Output the [X, Y] coordinate of the center of the cell containing the given text.  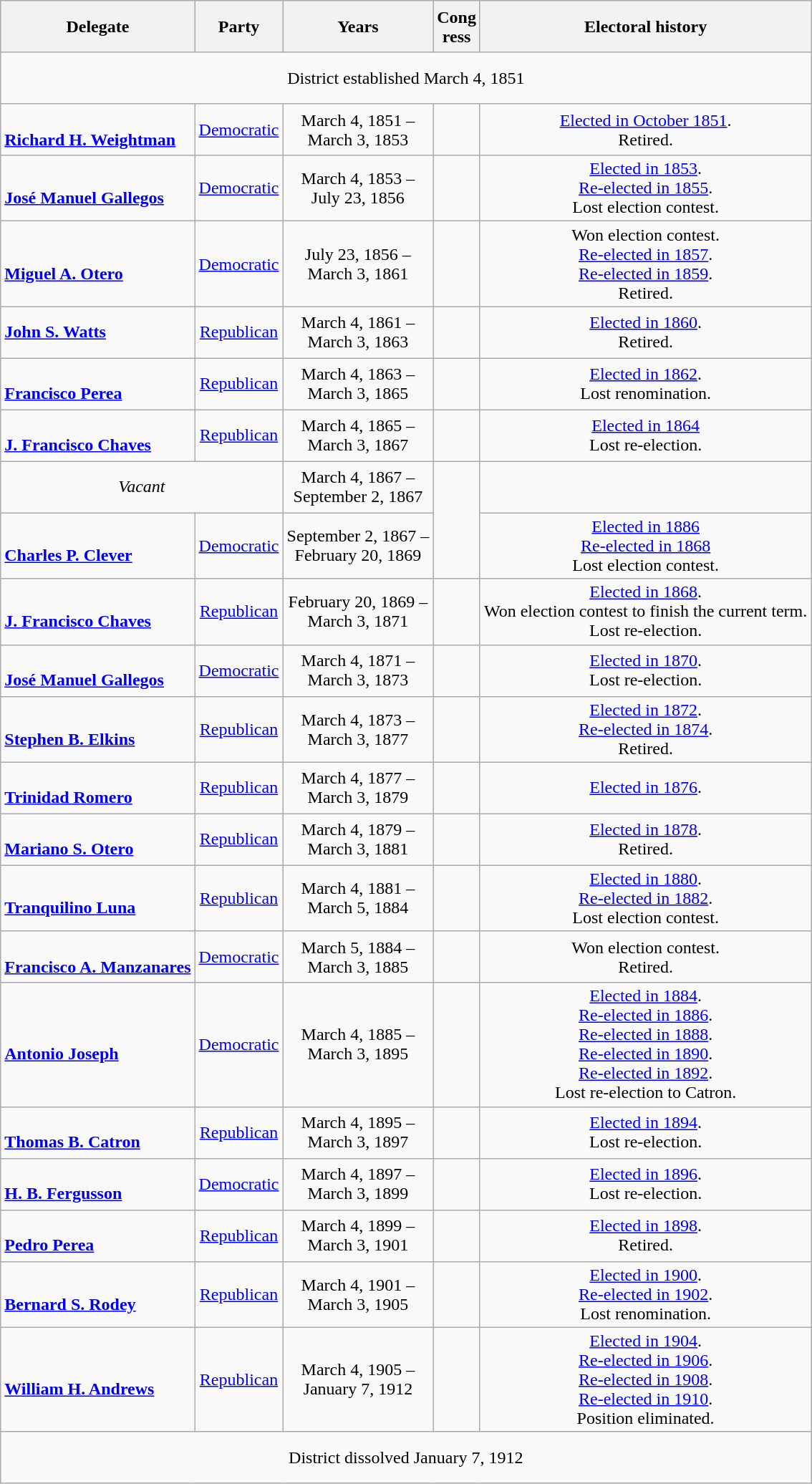
March 4, 1901 –March 3, 1905 [358, 1294]
March 4, 1877 –March 3, 1879 [358, 788]
March 4, 1861 –March 3, 1863 [358, 332]
March 4, 1879 –March 3, 1881 [358, 839]
Elected in 1864Lost re-election. [645, 435]
March 4, 1885 –March 3, 1895 [358, 1044]
Elected in 1900.Re-elected in 1902.Lost renomination. [645, 1294]
March 4, 1865 –March 3, 1867 [358, 435]
March 4, 1851 –March 3, 1853 [358, 130]
March 4, 1905 –January 7, 1912 [358, 1379]
Elected in 1876. [645, 788]
March 4, 1867 –September 2, 1867 [358, 487]
Elected in 1870.Lost re-election. [645, 670]
Francisco Perea [97, 384]
Stephen B. Elkins [97, 729]
H. B. Fergusson [97, 1184]
William H. Andrews [97, 1379]
Elected in 1853.Re-elected in 1855.Lost election contest. [645, 188]
September 2, 1867 –February 20, 1869 [358, 546]
March 4, 1897 –March 3, 1899 [358, 1184]
John S. Watts [97, 332]
February 20, 1869 –March 3, 1871 [358, 612]
March 4, 1853 –July 23, 1856 [358, 188]
District dissolved January 7, 1912 [406, 1457]
March 4, 1881 –March 5, 1884 [358, 898]
Thomas B. Catron [97, 1132]
Party [239, 26]
Elected in 1884.Re-elected in 1886.Re-elected in 1888.Re-elected in 1890.Re-elected in 1892.Lost re-election to Catron. [645, 1044]
Francisco A. Manzanares [97, 957]
March 4, 1873 –March 3, 1877 [358, 729]
Elected in 1862.Lost renomination. [645, 384]
Elected in 1898.Retired. [645, 1235]
District established March 4, 1851 [406, 78]
Years [358, 26]
Delegate [97, 26]
March 4, 1863 –March 3, 1865 [358, 384]
Pedro Perea [97, 1235]
March 4, 1899 –March 3, 1901 [358, 1235]
Bernard S. Rodey [97, 1294]
July 23, 1856 –March 3, 1861 [358, 264]
Congress [457, 26]
Elected in 1894.Lost re-election. [645, 1132]
Charles P. Clever [97, 546]
Elected in 1878.Retired. [645, 839]
Antonio Joseph [97, 1044]
Elected in 1860.Retired. [645, 332]
Won election contest.Re-elected in 1857.Re-elected in 1859.Retired. [645, 264]
Vacant [142, 487]
Elected in 1872.Re-elected in 1874.Retired. [645, 729]
Elected in 1896.Lost re-election. [645, 1184]
March 4, 1871 –March 3, 1873 [358, 670]
March 4, 1895 –March 3, 1897 [358, 1132]
Richard H. Weightman [97, 130]
Elected in October 1851.Retired. [645, 130]
Trinidad Romero [97, 788]
Elected in 1904.Re-elected in 1906.Re-elected in 1908.Re-elected in 1910.Position eliminated. [645, 1379]
Elected in 1886Re-elected in 1868Lost election contest. [645, 546]
Elected in 1880.Re-elected in 1882.Lost election contest. [645, 898]
Miguel A. Otero [97, 264]
March 5, 1884 –March 3, 1885 [358, 957]
Elected in 1868.Won election contest to finish the current term.Lost re-election. [645, 612]
Won election contest.Retired. [645, 957]
Mariano S. Otero [97, 839]
Tranquilino Luna [97, 898]
Electoral history [645, 26]
